Scan for the cell matching the given text and deliver its [X, Y] coordinate at center. 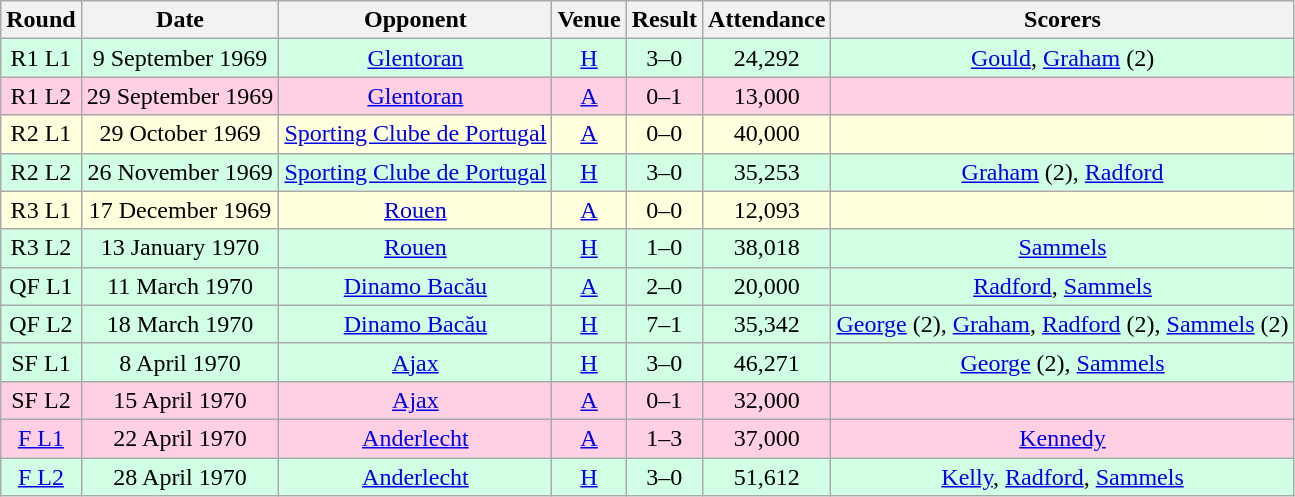
26 November 1969 [180, 172]
29 October 1969 [180, 134]
12,093 [767, 210]
38,018 [767, 248]
R3 L1 [41, 210]
Date [180, 20]
37,000 [767, 438]
F L1 [41, 438]
SF L2 [41, 400]
Graham (2), Radford [1062, 172]
28 April 1970 [180, 477]
29 September 1969 [180, 96]
2–0 [664, 286]
51,612 [767, 477]
George (2), Graham, Radford (2), Sammels (2) [1062, 324]
32,000 [767, 400]
Venue [589, 20]
Sammels [1062, 248]
Opponent [416, 20]
Kelly, Radford, Sammels [1062, 477]
George (2), Sammels [1062, 362]
11 March 1970 [180, 286]
Round [41, 20]
R1 L2 [41, 96]
Radford, Sammels [1062, 286]
R2 L2 [41, 172]
F L2 [41, 477]
9 September 1969 [180, 58]
Gould, Graham (2) [1062, 58]
35,253 [767, 172]
R3 L2 [41, 248]
13,000 [767, 96]
SF L1 [41, 362]
13 January 1970 [180, 248]
Scorers [1062, 20]
17 December 1969 [180, 210]
Kennedy [1062, 438]
18 March 1970 [180, 324]
8 April 1970 [180, 362]
QF L1 [41, 286]
15 April 1970 [180, 400]
20,000 [767, 286]
Result [664, 20]
40,000 [767, 134]
7–1 [664, 324]
R1 L1 [41, 58]
24,292 [767, 58]
R2 L1 [41, 134]
QF L2 [41, 324]
Attendance [767, 20]
46,271 [767, 362]
22 April 1970 [180, 438]
1–0 [664, 248]
1–3 [664, 438]
35,342 [767, 324]
